From the cell containing the given text, extract its center point as [X, Y] coordinate. 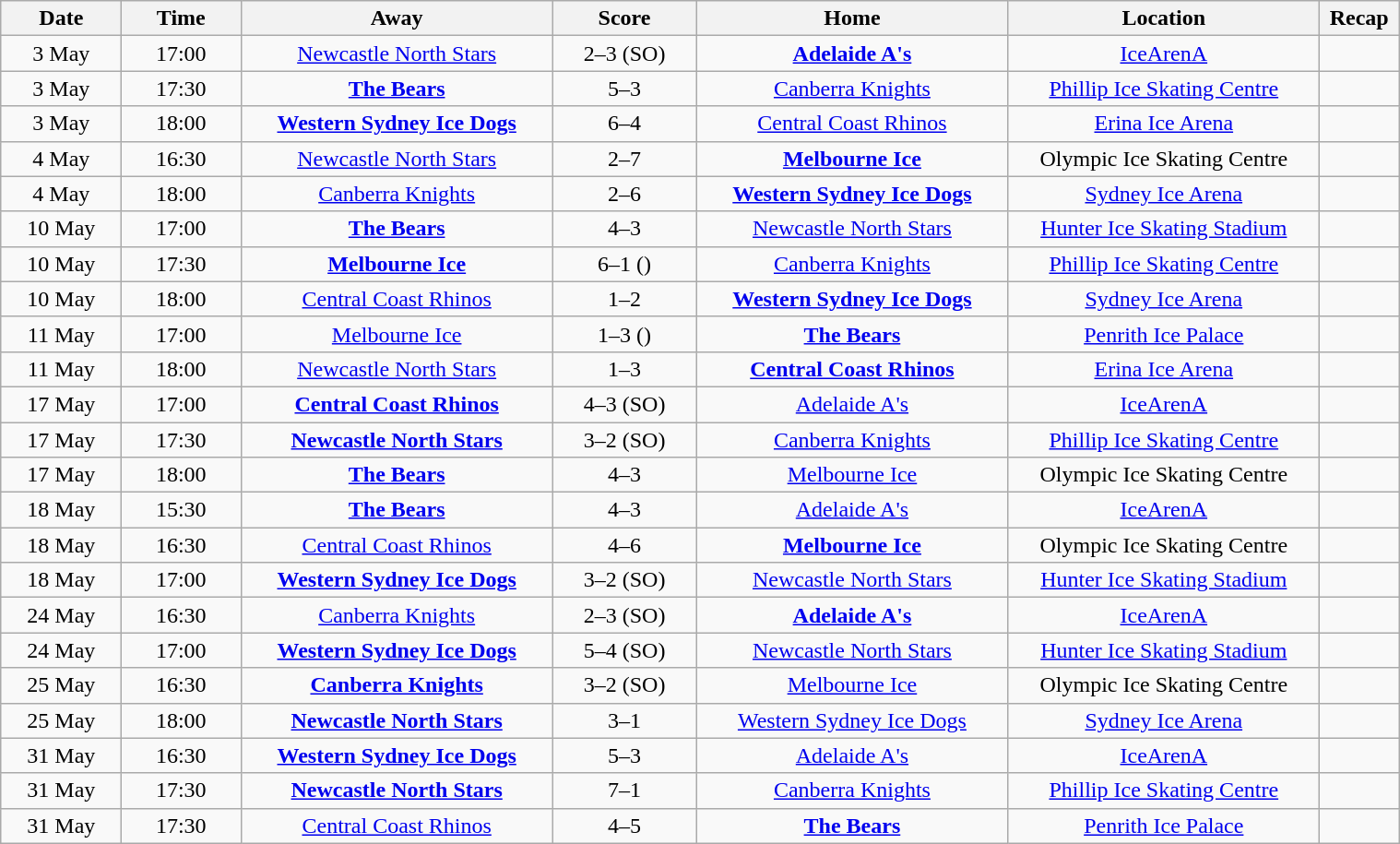
1–2 [624, 299]
2–6 [624, 194]
1–3 () [624, 334]
4–5 [624, 826]
4–6 [624, 545]
2–7 [624, 159]
Date [61, 18]
4–3 (SO) [624, 404]
6–1 () [624, 264]
3–1 [624, 720]
Home [852, 18]
1–3 [624, 369]
7–1 [624, 791]
Away [397, 18]
5–4 (SO) [624, 650]
Time [181, 18]
15:30 [181, 510]
Location [1164, 18]
6–4 [624, 124]
Recap [1359, 18]
Score [624, 18]
